Return (x, y) of the center of cell containing provided text 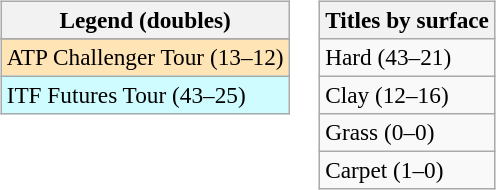
Hard (43–21) (408, 57)
ITF Futures Tour (43–25) (145, 95)
Carpet (1–0) (408, 171)
Titles by surface (408, 20)
ATP Challenger Tour (13–12) (145, 57)
Legend (doubles) (145, 20)
Clay (12–16) (408, 95)
Grass (0–0) (408, 133)
